Return (x, y) of the center of cell containing provided text 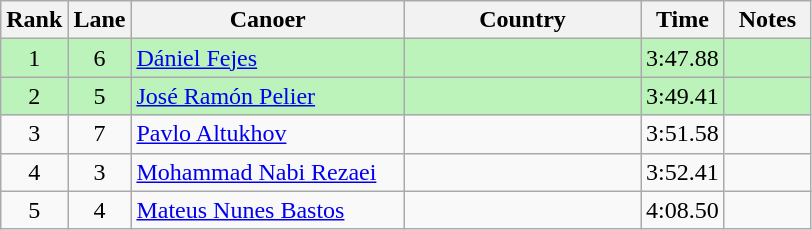
2 (34, 96)
6 (100, 58)
Mohammad Nabi Rezaei (268, 172)
Canoer (268, 20)
7 (100, 134)
3:51.58 (683, 134)
Mateus Nunes Bastos (268, 210)
3:47.88 (683, 58)
4:08.50 (683, 210)
3:49.41 (683, 96)
Country (522, 20)
Dániel Fejes (268, 58)
José Ramón Pelier (268, 96)
3:52.41 (683, 172)
Lane (100, 20)
1 (34, 58)
Rank (34, 20)
Pavlo Altukhov (268, 134)
Notes (767, 20)
Time (683, 20)
